Return (X, Y) of the center of cell containing provided text 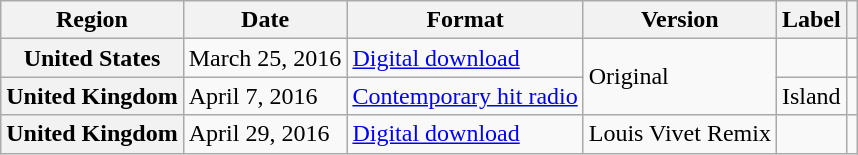
March 25, 2016 (265, 58)
Contemporary hit radio (465, 96)
Date (265, 20)
Louis Vivet Remix (680, 134)
Version (680, 20)
Region (92, 20)
April 7, 2016 (265, 96)
April 29, 2016 (265, 134)
United States (92, 58)
Label (811, 20)
Format (465, 20)
Original (680, 77)
Island (811, 96)
